Extract the [X, Y] coordinate from the center of the cell holding the provided text.  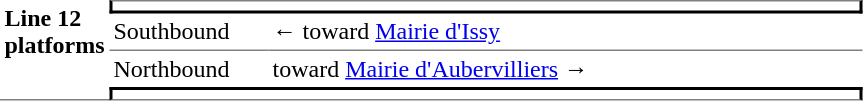
Line 12 platforms [54, 50]
Southbound [188, 33]
← toward Mairie d'Issy [565, 33]
toward Mairie d'Aubervilliers → [565, 69]
Northbound [188, 69]
